Output the [X, Y] coordinate of the center of the cell containing the given text.  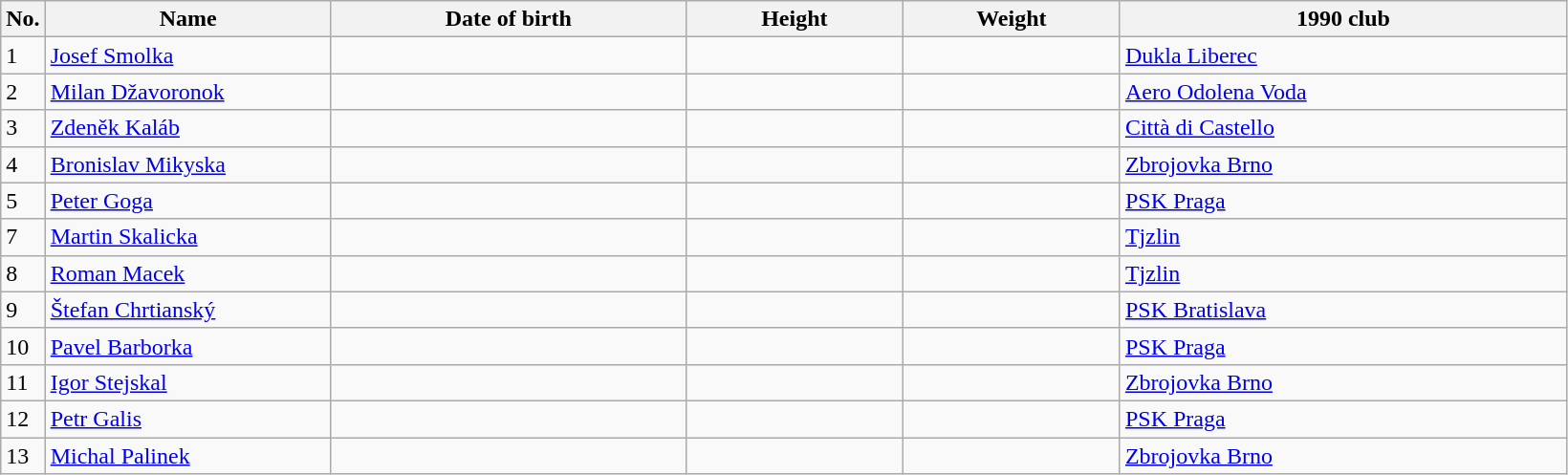
Height [794, 19]
13 [23, 456]
11 [23, 382]
Dukla Liberec [1342, 55]
8 [23, 273]
Martin Skalicka [187, 237]
Roman Macek [187, 273]
12 [23, 419]
No. [23, 19]
1990 club [1342, 19]
Weight [1012, 19]
5 [23, 201]
Michal Palinek [187, 456]
1 [23, 55]
Milan Džavoronok [187, 92]
Igor Stejskal [187, 382]
7 [23, 237]
Aero Odolena Voda [1342, 92]
Pavel Barborka [187, 346]
2 [23, 92]
10 [23, 346]
Zdeněk Kaláb [187, 128]
Bronislav Mikyska [187, 164]
9 [23, 310]
3 [23, 128]
PSK Bratislava [1342, 310]
Petr Galis [187, 419]
Date of birth [509, 19]
Josef Smolka [187, 55]
Peter Goga [187, 201]
4 [23, 164]
Štefan Chrtianský [187, 310]
Name [187, 19]
Città di Castello [1342, 128]
